Provide the [X, Y] coordinate of the cell's center where the given text is located.  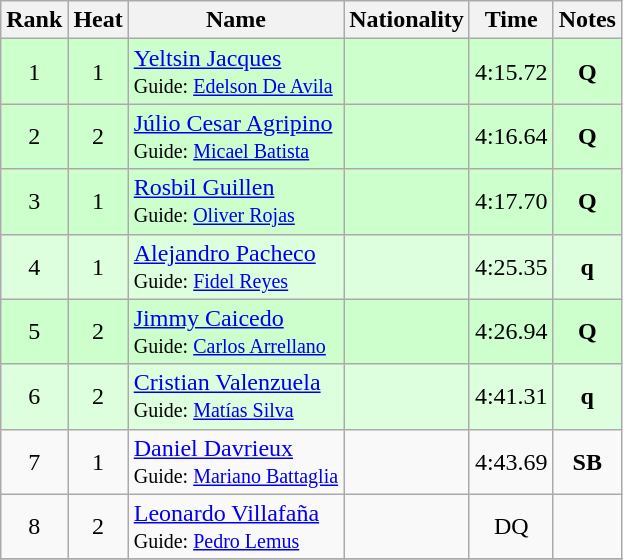
Time [511, 20]
Heat [98, 20]
4 [34, 266]
4:26.94 [511, 332]
Yeltsin JacquesGuide: Edelson De Avila [236, 72]
8 [34, 526]
Name [236, 20]
3 [34, 202]
4:41.31 [511, 396]
Rank [34, 20]
4:25.35 [511, 266]
7 [34, 462]
Leonardo VillafañaGuide: Pedro Lemus [236, 526]
DQ [511, 526]
Alejandro PachecoGuide: Fidel Reyes [236, 266]
Notes [587, 20]
5 [34, 332]
Jimmy CaicedoGuide: Carlos Arrellano [236, 332]
Daniel DavrieuxGuide: Mariano Battaglia [236, 462]
Rosbil GuillenGuide: Oliver Rojas [236, 202]
6 [34, 396]
4:43.69 [511, 462]
4:17.70 [511, 202]
Júlio Cesar AgripinoGuide: Micael Batista [236, 136]
SB [587, 462]
4:16.64 [511, 136]
4:15.72 [511, 72]
Nationality [407, 20]
Cristian ValenzuelaGuide: Matías Silva [236, 396]
